For the text-containing cell, return its midpoint in [x, y] coordinate format. 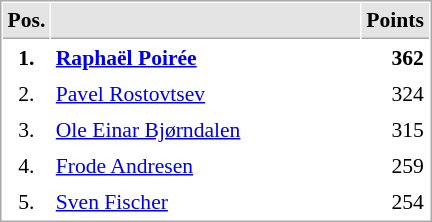
362 [396, 57]
5. [26, 201]
2. [26, 93]
259 [396, 165]
1. [26, 57]
254 [396, 201]
Sven Fischer [206, 201]
Frode Andresen [206, 165]
Pos. [26, 21]
Pavel Rostovtsev [206, 93]
Ole Einar Bjørndalen [206, 129]
4. [26, 165]
315 [396, 129]
3. [26, 129]
Points [396, 21]
324 [396, 93]
Raphaël Poirée [206, 57]
